Scan for the cell matching the given text and deliver its [X, Y] coordinate at center. 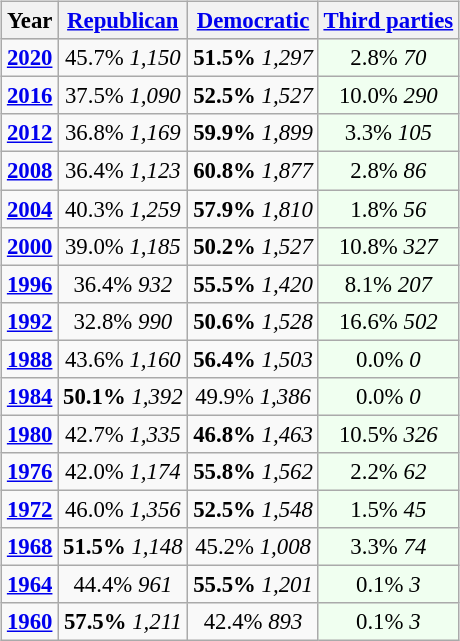
57.9% 1,810 [253, 209]
42.7% 1,335 [123, 434]
39.0% 1,185 [123, 246]
2012 [30, 133]
3.3% 105 [388, 133]
45.2% 1,008 [253, 547]
50.6% 1,528 [253, 321]
55.8% 1,562 [253, 472]
49.9% 1,386 [253, 396]
16.6% 502 [388, 321]
60.8% 1,877 [253, 171]
2008 [30, 171]
42.0% 1,174 [123, 472]
1984 [30, 396]
8.1% 207 [388, 284]
Republican [123, 21]
2020 [30, 58]
1964 [30, 584]
1972 [30, 509]
2.8% 86 [388, 171]
56.4% 1,503 [253, 359]
36.4% 932 [123, 284]
46.0% 1,356 [123, 509]
36.8% 1,169 [123, 133]
10.5% 326 [388, 434]
10.0% 290 [388, 96]
42.4% 893 [253, 622]
1996 [30, 284]
32.8% 990 [123, 321]
1960 [30, 622]
45.7% 1,150 [123, 58]
Third parties [388, 21]
1.8% 56 [388, 209]
1992 [30, 321]
2.2% 62 [388, 472]
57.5% 1,211 [123, 622]
55.5% 1,420 [253, 284]
51.5% 1,148 [123, 547]
43.6% 1,160 [123, 359]
10.8% 327 [388, 246]
50.2% 1,527 [253, 246]
44.4% 961 [123, 584]
40.3% 1,259 [123, 209]
2000 [30, 246]
1980 [30, 434]
Democratic [253, 21]
46.8% 1,463 [253, 434]
2.8% 70 [388, 58]
36.4% 1,123 [123, 171]
1968 [30, 547]
37.5% 1,090 [123, 96]
3.3% 74 [388, 547]
Year [30, 21]
52.5% 1,527 [253, 96]
2004 [30, 209]
2016 [30, 96]
1988 [30, 359]
59.9% 1,899 [253, 133]
52.5% 1,548 [253, 509]
51.5% 1,297 [253, 58]
1.5% 45 [388, 509]
55.5% 1,201 [253, 584]
50.1% 1,392 [123, 396]
1976 [30, 472]
